From the cell containing the given text, extract its center point as [x, y] coordinate. 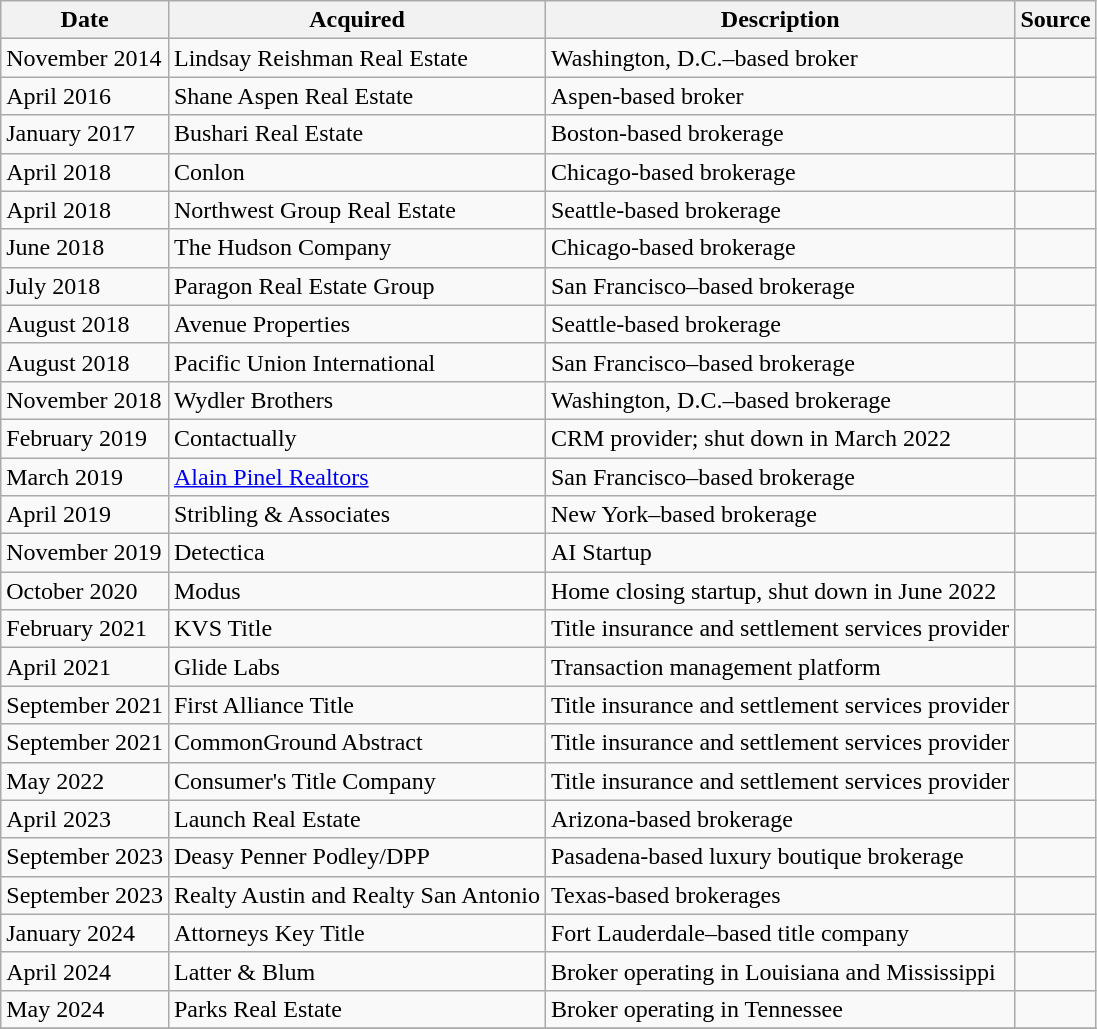
CRM provider; shut down in March 2022 [780, 438]
June 2018 [85, 248]
Northwest Group Real Estate [356, 210]
Source [1056, 20]
Deasy Penner Podley/DPP [356, 857]
Home closing startup, shut down in June 2022 [780, 591]
First Alliance Title [356, 705]
Transaction management platform [780, 667]
Fort Lauderdale–based title company [780, 933]
Date [85, 20]
Pasadena-based luxury boutique brokerage [780, 857]
Conlon [356, 172]
April 2024 [85, 971]
Parks Real Estate [356, 1009]
Pacific Union International [356, 362]
Boston-based brokerage [780, 134]
Modus [356, 591]
Detectica [356, 553]
Texas-based brokerages [780, 895]
Description [780, 20]
January 2017 [85, 134]
Paragon Real Estate Group [356, 286]
July 2018 [85, 286]
AI Startup [780, 553]
The Hudson Company [356, 248]
Consumer's Title Company [356, 781]
Contactually [356, 438]
January 2024 [85, 933]
March 2019 [85, 477]
Lindsay Reishman Real Estate [356, 58]
April 2016 [85, 96]
October 2020 [85, 591]
February 2019 [85, 438]
New York–based brokerage [780, 515]
November 2014 [85, 58]
May 2022 [85, 781]
Latter & Blum [356, 971]
May 2024 [85, 1009]
Washington, D.C.–based broker [780, 58]
April 2021 [85, 667]
Acquired [356, 20]
Stribling & Associates [356, 515]
Arizona-based brokerage [780, 819]
November 2019 [85, 553]
Shane Aspen Real Estate [356, 96]
KVS Title [356, 629]
February 2021 [85, 629]
Glide Labs [356, 667]
CommonGround Abstract [356, 743]
Attorneys Key Title [356, 933]
Aspen-based broker [780, 96]
Bushari Real Estate [356, 134]
Washington, D.C.–based brokerage [780, 400]
Avenue Properties [356, 324]
Broker operating in Tennessee [780, 1009]
Launch Real Estate [356, 819]
April 2023 [85, 819]
Realty Austin and Realty San Antonio [356, 895]
November 2018 [85, 400]
April 2019 [85, 515]
Wydler Brothers [356, 400]
Broker operating in Louisiana and Mississippi [780, 971]
Alain Pinel Realtors [356, 477]
